Determine the [X, Y] coordinate at the center of the cell enclosing the given text.  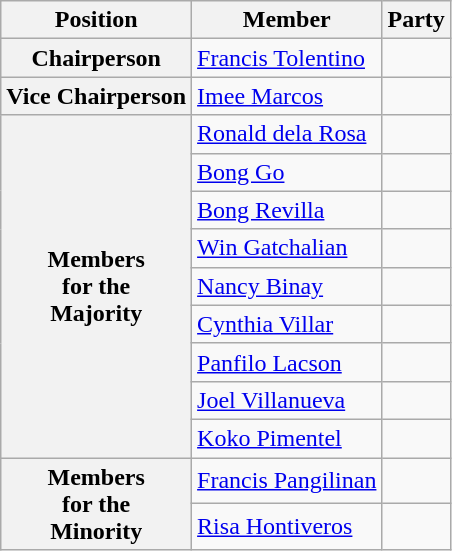
Risa Hontiveros [287, 527]
Membersfor theMajority [96, 286]
Membersfor theMinority [96, 504]
Ronald dela Rosa [287, 134]
Koko Pimentel [287, 438]
Cynthia Villar [287, 324]
Bong Go [287, 172]
Party [416, 20]
Imee Marcos [287, 96]
Nancy Binay [287, 286]
Panfilo Lacson [287, 362]
Francis Pangilinan [287, 481]
Vice Chairperson [96, 96]
Bong Revilla [287, 210]
Francis Tolentino [287, 58]
Win Gatchalian [287, 248]
Chairperson [96, 58]
Joel Villanueva [287, 400]
Position [96, 20]
Member [287, 20]
